Output the (x, y) coordinate of the center of the cell containing the given text.  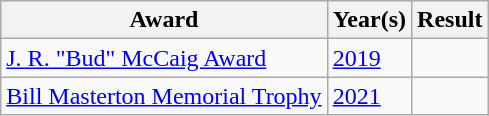
Award (164, 20)
2019 (369, 58)
2021 (369, 96)
Bill Masterton Memorial Trophy (164, 96)
Year(s) (369, 20)
J. R. "Bud" McCaig Award (164, 58)
Result (450, 20)
